Locate the cell with the specified text and output its (x, y) center coordinate. 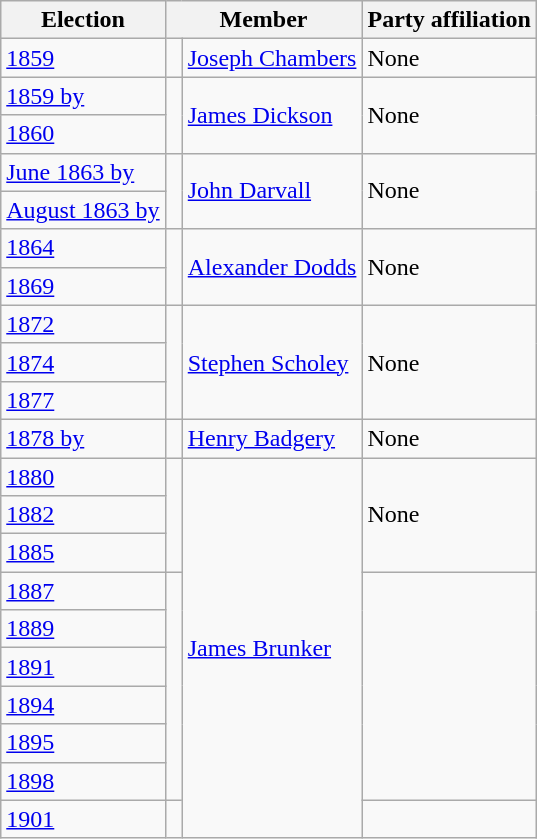
1859 by (83, 96)
James Dickson (272, 115)
1877 (83, 400)
1880 (83, 477)
1889 (83, 629)
1901 (83, 819)
Member (264, 20)
Party affiliation (449, 20)
Election (83, 20)
1898 (83, 781)
1894 (83, 705)
1885 (83, 553)
1882 (83, 515)
Joseph Chambers (272, 58)
Henry Badgery (272, 438)
1891 (83, 667)
August 1863 by (83, 210)
1887 (83, 591)
1859 (83, 58)
1895 (83, 743)
Stephen Scholey (272, 362)
June 1863 by (83, 172)
1864 (83, 248)
James Brunker (272, 648)
1878 by (83, 438)
1874 (83, 362)
1872 (83, 324)
Alexander Dodds (272, 267)
1860 (83, 134)
John Darvall (272, 191)
1869 (83, 286)
